From the cell containing the given text, extract its center point as [x, y] coordinate. 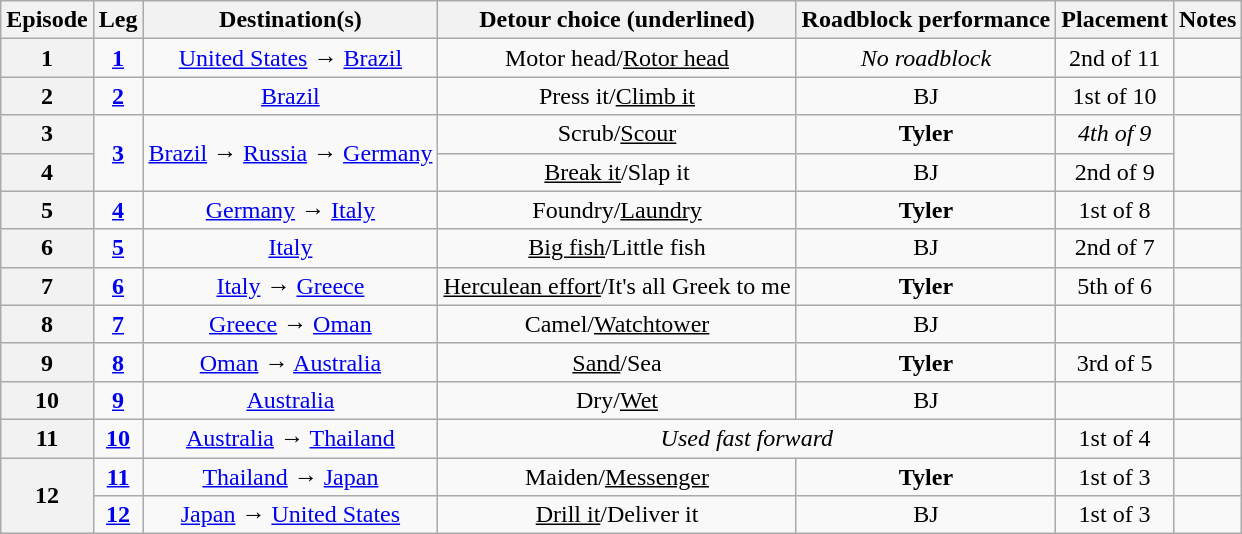
Greece → Oman [290, 324]
3rd of 5 [1115, 362]
Used fast forward [747, 438]
Dry/Wet [617, 400]
Detour choice (underlined) [617, 20]
Destination(s) [290, 20]
Camel/Watchtower [617, 324]
Roadblock performance [926, 20]
Germany → Italy [290, 210]
Australia [290, 400]
Australia → Thailand [290, 438]
Thailand → Japan [290, 477]
Leg [118, 20]
Japan → United States [290, 515]
1st of 8 [1115, 210]
Drill it/Deliver it [617, 515]
Notes [1207, 20]
Scrub/Scour [617, 134]
Maiden/Messenger [617, 477]
2nd of 11 [1115, 58]
2nd of 7 [1115, 248]
United States → Brazil [290, 58]
Placement [1115, 20]
Herculean effort/It's all Greek to me [617, 286]
Oman → Australia [290, 362]
Press it/Climb it [617, 96]
Brazil → Russia → Germany [290, 153]
Episode [47, 20]
Foundry/Laundry [617, 210]
Motor head/Rotor head [617, 58]
Break it/Slap it [617, 172]
2nd of 9 [1115, 172]
1st of 4 [1115, 438]
No roadblock [926, 58]
Big fish/Little fish [617, 248]
4th of 9 [1115, 134]
Sand/Sea [617, 362]
Brazil [290, 96]
Italy → Greece [290, 286]
Italy [290, 248]
1st of 10 [1115, 96]
5th of 6 [1115, 286]
